Output the [x, y] coordinate of the center of the cell containing the given text.  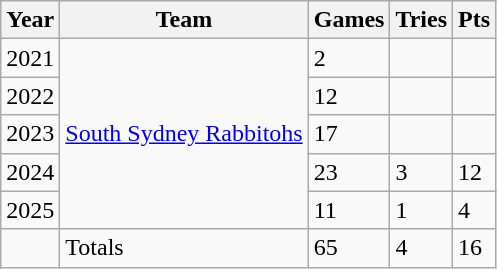
2024 [30, 172]
23 [349, 172]
Tries [422, 20]
Totals [184, 248]
65 [349, 248]
Pts [474, 20]
2022 [30, 96]
Year [30, 20]
17 [349, 134]
16 [474, 248]
Games [349, 20]
South Sydney Rabbitohs [184, 134]
3 [422, 172]
1 [422, 210]
2 [349, 58]
2021 [30, 58]
11 [349, 210]
Team [184, 20]
2023 [30, 134]
2025 [30, 210]
